Locate the cell with the specified text and output its (x, y) center coordinate. 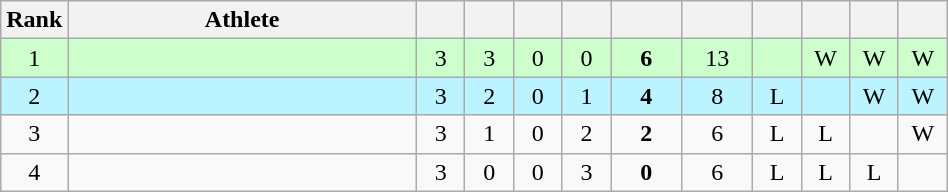
Athlete (242, 20)
13 (718, 58)
8 (718, 96)
Rank (34, 20)
